Capture the cell that displays the provided text and extract its (x, y) central coordinate. 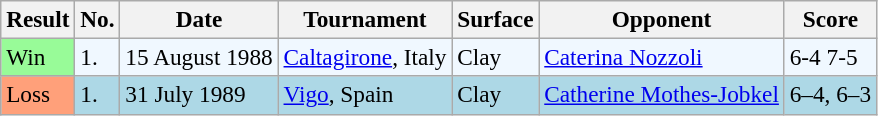
6-4 7-5 (830, 57)
Result (38, 19)
Caltagirone, Italy (365, 57)
Date (199, 19)
No. (98, 19)
15 August 1988 (199, 57)
Vigo, Spain (365, 95)
Caterina Nozzoli (662, 57)
Score (830, 19)
Surface (496, 19)
Win (38, 57)
Tournament (365, 19)
31 July 1989 (199, 95)
6–4, 6–3 (830, 95)
Opponent (662, 19)
Catherine Mothes-Jobkel (662, 95)
Loss (38, 95)
